Output the [X, Y] coordinate of the center of the cell containing the given text.  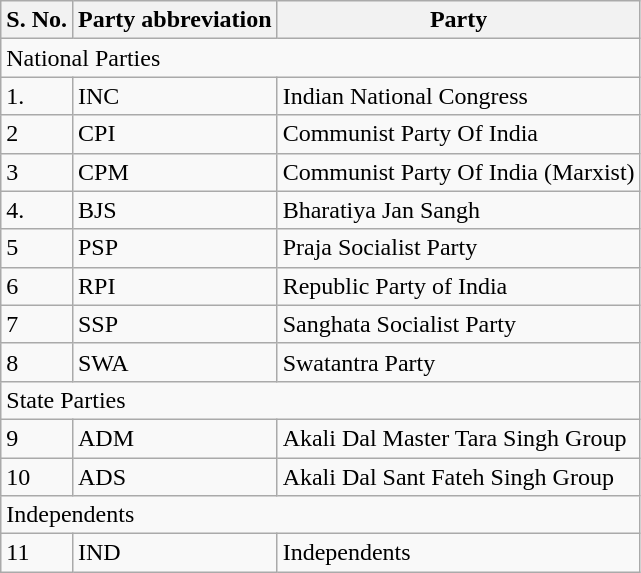
S. No. [37, 20]
State Parties [320, 400]
ADS [174, 477]
8 [37, 362]
RPI [174, 286]
CPM [174, 172]
1. [37, 96]
Swatantra Party [458, 362]
7 [37, 324]
Communist Party Of India [458, 134]
BJS [174, 210]
Communist Party Of India (Marxist) [458, 172]
Sanghata Socialist Party [458, 324]
PSP [174, 248]
2 [37, 134]
Party abbreviation [174, 20]
Akali Dal Sant Fateh Singh Group [458, 477]
10 [37, 477]
CPI [174, 134]
National Parties [320, 58]
11 [37, 553]
Republic Party of India [458, 286]
6 [37, 286]
SWA [174, 362]
4. [37, 210]
SSP [174, 324]
ADM [174, 438]
Akali Dal Master Tara Singh Group [458, 438]
5 [37, 248]
Praja Socialist Party [458, 248]
IND [174, 553]
INC [174, 96]
3 [37, 172]
Party [458, 20]
9 [37, 438]
Indian National Congress [458, 96]
Bharatiya Jan Sangh [458, 210]
